Pinpoint the cell where the given text exists, returning its [X, Y] midpoint coordinate. 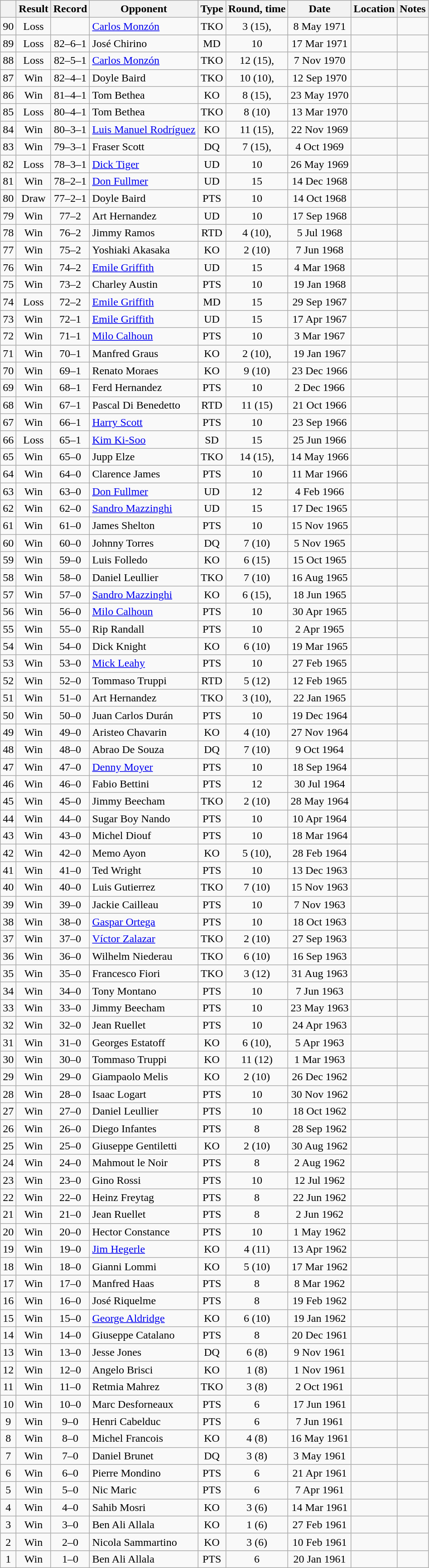
8 (10) [257, 112]
79 [8, 216]
5–0 [70, 1490]
Harry Scott [144, 422]
Gino Rossi [144, 1180]
8 May 1971 [320, 26]
13–0 [70, 1353]
61 [8, 526]
30 Aug 1962 [320, 1146]
54 [8, 646]
44 [8, 819]
25–0 [70, 1146]
58 [8, 577]
26 Dec 1962 [320, 1077]
11 (15) [257, 405]
Retmia Mahrez [144, 1387]
45–0 [70, 801]
7 Nov 1963 [320, 905]
26 May 1969 [320, 164]
66 [8, 439]
32 [8, 1025]
7 Jun 1963 [320, 991]
19 Jan 1968 [320, 285]
10 Apr 1964 [320, 819]
Renato Moraes [144, 371]
Abrao De Souza [144, 749]
Record [70, 9]
80–3–1 [70, 129]
21 Apr 1961 [320, 1473]
3 (12) [257, 973]
21 [8, 1215]
8 Mar 1962 [320, 1283]
57–0 [70, 595]
79–3–1 [70, 147]
Sugar Boy Nando [144, 819]
46 [8, 784]
Mahmout le Noir [144, 1163]
81 [8, 181]
28 Sep 1962 [320, 1129]
Type [212, 9]
5 Jul 1968 [320, 233]
76–2 [70, 233]
77–2 [70, 216]
54–0 [70, 646]
Result [34, 9]
1 (6) [257, 1525]
49–0 [70, 732]
25 Jun 1966 [320, 439]
61–0 [70, 526]
Jimmy Ramos [144, 233]
21 Oct 1966 [320, 405]
3 (10), [257, 698]
4 (8) [257, 1439]
3 (15), [257, 26]
9 Nov 1961 [320, 1353]
28 [8, 1094]
69 [8, 388]
13 [8, 1353]
12 Jul 1962 [320, 1180]
Luis Folledo [144, 560]
8 (15), [257, 95]
15 Nov 1965 [320, 526]
James Shelton [144, 526]
27 Feb 1965 [320, 663]
Charley Austin [144, 285]
4 [8, 1507]
Juan Carlos Durán [144, 715]
14 Dec 1968 [320, 181]
46–0 [70, 784]
George Aldridge [144, 1318]
Fraser Scott [144, 147]
14 (15), [257, 457]
62 [8, 509]
Location [374, 9]
64–0 [70, 474]
Giuseppe Gentiletti [144, 1146]
13 Dec 1963 [320, 870]
62–0 [70, 509]
68 [8, 405]
Michel Francois [144, 1439]
67 [8, 422]
32–0 [70, 1025]
24 Apr 1963 [320, 1025]
23 Dec 1966 [320, 371]
30 Nov 1962 [320, 1094]
Georges Estatoff [144, 1042]
34 [8, 991]
Marc Desforneaux [144, 1404]
75 [8, 285]
Dick Tiger [144, 164]
45 [8, 801]
48 [8, 749]
1 Mar 1963 [320, 1060]
33–0 [70, 1008]
30 [8, 1060]
74–2 [70, 267]
82–4–1 [70, 78]
78–3–1 [70, 164]
Dick Knight [144, 646]
23 Sep 1966 [320, 422]
77–2–1 [70, 198]
49 [8, 732]
69–1 [70, 371]
10 Feb 1961 [320, 1542]
22 Nov 1969 [320, 129]
2 Apr 1965 [320, 629]
Rip Randall [144, 629]
56–0 [70, 612]
48–0 [70, 749]
17 Dec 1965 [320, 509]
12 (15), [257, 61]
30–0 [70, 1060]
4 (10), [257, 233]
52–0 [70, 681]
51 [8, 698]
27 Sep 1963 [320, 939]
17–0 [70, 1283]
63 [8, 491]
37–0 [70, 939]
29 Sep 1967 [320, 302]
6 (10), [257, 1042]
47 [8, 767]
18 Mar 1964 [320, 836]
71–1 [70, 336]
77 [8, 250]
Gianni Lommi [144, 1266]
76 [8, 267]
89 [8, 43]
12 Sep 1970 [320, 78]
28 Feb 1964 [320, 853]
17 Mar 1971 [320, 43]
53 [8, 663]
75–2 [70, 250]
27–0 [70, 1111]
Johnny Torres [144, 543]
50 [8, 715]
Memo Ayon [144, 853]
14 [8, 1335]
5 (10), [257, 853]
17 Sep 1968 [320, 216]
51–0 [70, 698]
Henri Cabelduc [144, 1421]
22–0 [70, 1197]
73 [8, 319]
43 [8, 836]
2 (10), [257, 353]
5 [8, 1490]
Fabio Bettini [144, 784]
17 [8, 1283]
Manfred Graus [144, 353]
44–0 [70, 819]
Michel Diouf [144, 836]
10–0 [70, 1404]
Jesse Jones [144, 1353]
Víctor Zalazar [144, 939]
3 May 1961 [320, 1456]
19 Jan 1967 [320, 353]
19–0 [70, 1249]
29 [8, 1077]
50–0 [70, 715]
Nicola Sammartino [144, 1542]
59–0 [70, 560]
64 [8, 474]
15 Oct 1965 [320, 560]
33 [8, 1008]
68–1 [70, 388]
20 Jan 1961 [320, 1559]
11 (15), [257, 129]
Luis Gutierrez [144, 887]
73–2 [70, 285]
82–5–1 [70, 61]
55–0 [70, 629]
72–2 [70, 302]
57 [8, 595]
4 (11) [257, 1249]
9 Oct 1964 [320, 749]
5 (12) [257, 681]
40 [8, 887]
55 [8, 629]
19 Jan 1962 [320, 1318]
41–0 [70, 870]
20 [8, 1232]
Notes [413, 9]
Isaac Logart [144, 1094]
1 [8, 1559]
18 Jun 1965 [320, 595]
1 (8) [257, 1370]
Wilhelm Niederau [144, 956]
José Chirino [144, 43]
2 Dec 1966 [320, 388]
31–0 [70, 1042]
14 Oct 1968 [320, 198]
42–0 [70, 853]
18–0 [70, 1266]
24–0 [70, 1163]
13 Apr 1962 [320, 1249]
65–1 [70, 439]
15 Nov 1963 [320, 887]
Gaspar Ortega [144, 922]
Francesco Fiori [144, 973]
19 Dec 1964 [320, 715]
30 Apr 1965 [320, 612]
Jackie Cailleau [144, 905]
36 [8, 956]
9 [8, 1421]
28 May 1964 [320, 801]
74 [8, 302]
59 [8, 560]
35 [8, 973]
Angelo Brisci [144, 1370]
86 [8, 95]
82 [8, 164]
16–0 [70, 1301]
SD [212, 439]
2 Jun 1962 [320, 1215]
1 Nov 1961 [320, 1370]
Kim Ki-Soo [144, 439]
4 Oct 1969 [320, 147]
16 [8, 1301]
20 Dec 1961 [320, 1335]
3–0 [70, 1525]
13 Mar 1970 [320, 112]
Jupp Elze [144, 457]
16 Aug 1965 [320, 577]
14 May 1966 [320, 457]
14–0 [70, 1335]
Mick Leahy [144, 663]
23–0 [70, 1180]
Nic Maric [144, 1490]
23 May 1970 [320, 95]
7 Jun 1968 [320, 250]
52 [8, 681]
9–0 [70, 1421]
60–0 [70, 543]
37 [8, 939]
5 Apr 1963 [320, 1042]
65 [8, 457]
Hector Constance [144, 1232]
19 Feb 1962 [320, 1301]
12–0 [70, 1370]
81–4–1 [70, 95]
53–0 [70, 663]
Luis Manuel Rodríguez [144, 129]
80–4–1 [70, 112]
83 [8, 147]
58–0 [70, 577]
Giuseppe Catalano [144, 1335]
27 Nov 1964 [320, 732]
19 [8, 1249]
22 [8, 1197]
27 Feb 1961 [320, 1525]
16 Sep 1963 [320, 956]
38 [8, 922]
11 (12) [257, 1060]
Tony Montano [144, 991]
21–0 [70, 1215]
47–0 [70, 767]
35–0 [70, 973]
11 [8, 1387]
70 [8, 371]
Manfred Haas [144, 1283]
Heinz Freytag [144, 1197]
7 [8, 1456]
14 Mar 1961 [320, 1507]
18 [8, 1266]
6 (8) [257, 1353]
18 Oct 1963 [320, 922]
Giampaolo Melis [144, 1077]
7 Nov 1970 [320, 61]
6–0 [70, 1473]
Pascal Di Benedetto [144, 405]
2 [8, 1542]
41 [8, 870]
43–0 [70, 836]
Draw [34, 198]
80 [8, 198]
18 Sep 1964 [320, 767]
78–2–1 [70, 181]
22 Jun 1962 [320, 1197]
23 May 1963 [320, 1008]
34–0 [70, 991]
19 Mar 1965 [320, 646]
7–0 [70, 1456]
Ferd Hernandez [144, 388]
Date [320, 9]
42 [8, 853]
17 Jun 1961 [320, 1404]
23 [8, 1180]
5 Nov 1965 [320, 543]
4 Mar 1968 [320, 267]
15–0 [70, 1318]
2–0 [70, 1542]
18 Oct 1962 [320, 1111]
Clarence James [144, 474]
87 [8, 78]
4–0 [70, 1507]
26–0 [70, 1129]
39 [8, 905]
71 [8, 353]
4 Feb 1966 [320, 491]
27 [8, 1111]
20–0 [70, 1232]
1–0 [70, 1559]
1 May 1962 [320, 1232]
82–6–1 [70, 43]
29–0 [70, 1077]
36–0 [70, 956]
39–0 [70, 905]
6 (15), [257, 595]
66–1 [70, 422]
72 [8, 336]
30 Jul 1964 [320, 784]
56 [8, 612]
Pierre Mondino [144, 1473]
28–0 [70, 1094]
31 Aug 1963 [320, 973]
11–0 [70, 1387]
Opponent [144, 9]
4 (10) [257, 732]
78 [8, 233]
10 (10), [257, 78]
31 [8, 1042]
Denny Moyer [144, 767]
25 [8, 1146]
72–1 [70, 319]
6 (15) [257, 560]
Yoshiaki Akasaka [144, 250]
7 Jun 1961 [320, 1421]
85 [8, 112]
17 Apr 1967 [320, 319]
24 [8, 1163]
67–1 [70, 405]
3 Mar 1967 [320, 336]
60 [8, 543]
9 (10) [257, 371]
7 (15), [257, 147]
3 [8, 1525]
17 Mar 1962 [320, 1266]
63–0 [70, 491]
11 Mar 1966 [320, 474]
Aristeo Chavarin [144, 732]
22 Jan 1965 [320, 698]
88 [8, 61]
16 May 1961 [320, 1439]
Ted Wright [144, 870]
Sahib Mosri [144, 1507]
12 Feb 1965 [320, 681]
26 [8, 1129]
José Riquelme [144, 1301]
Daniel Brunet [144, 1456]
2 Aug 1962 [320, 1163]
Round, time [257, 9]
5 (10) [257, 1266]
84 [8, 129]
65–0 [70, 457]
7 Apr 1961 [320, 1490]
40–0 [70, 887]
Jim Hegerle [144, 1249]
90 [8, 26]
38–0 [70, 922]
Diego Infantes [144, 1129]
70–1 [70, 353]
8–0 [70, 1439]
2 Oct 1961 [320, 1387]
